Scan for the cell matching the given text and deliver its [X, Y] coordinate at center. 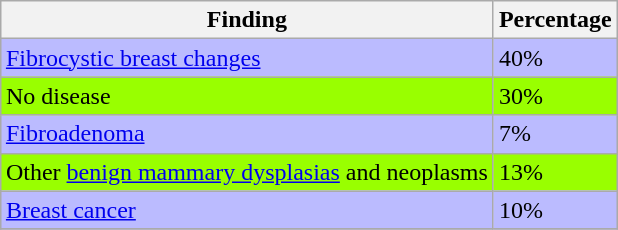
13% [555, 172]
Fibroadenoma [246, 134]
40% [555, 58]
Fibrocystic breast changes [246, 58]
No disease [246, 96]
30% [555, 96]
Other benign mammary dysplasias and neoplasms [246, 172]
Percentage [555, 20]
Breast cancer [246, 210]
7% [555, 134]
10% [555, 210]
Finding [246, 20]
